Search for the cell housing the specified text and yield its [x, y] center coordinate. 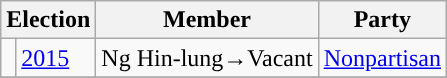
Ng Hin-lung→Vacant [207, 58]
2015 [56, 58]
Party [382, 20]
Member [207, 20]
Nonpartisan [382, 58]
Election [48, 20]
